For the text-containing cell, return its midpoint in (x, y) coordinate format. 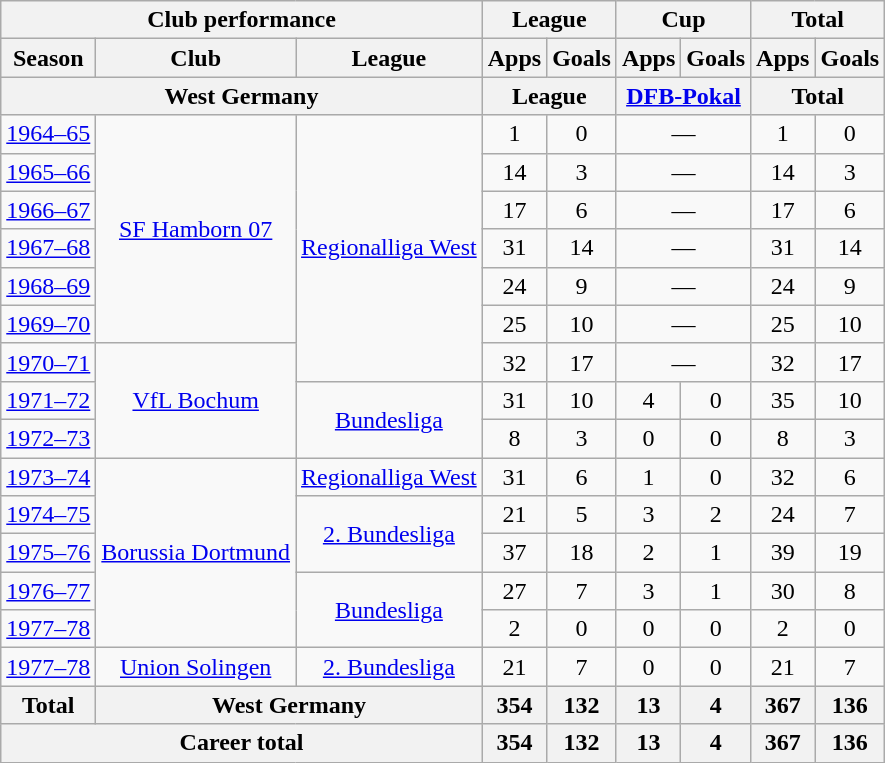
1973–74 (48, 477)
19 (850, 553)
1975–76 (48, 553)
39 (783, 553)
Union Solingen (196, 667)
1976–77 (48, 591)
1972–73 (48, 438)
DFB-Pokal (683, 96)
Borussia Dortmund (196, 553)
1971–72 (48, 400)
Season (48, 58)
Club performance (242, 20)
Career total (242, 743)
1968–69 (48, 286)
1974–75 (48, 515)
5 (582, 515)
35 (783, 400)
Club (196, 58)
1969–70 (48, 324)
1965–66 (48, 172)
1970–71 (48, 362)
30 (783, 591)
Cup (683, 20)
1964–65 (48, 134)
VfL Bochum (196, 400)
37 (514, 553)
1967–68 (48, 248)
27 (514, 591)
SF Hamborn 07 (196, 229)
1966–67 (48, 210)
18 (582, 553)
